Determine the [x, y] coordinate at the center of the cell enclosing the given text.  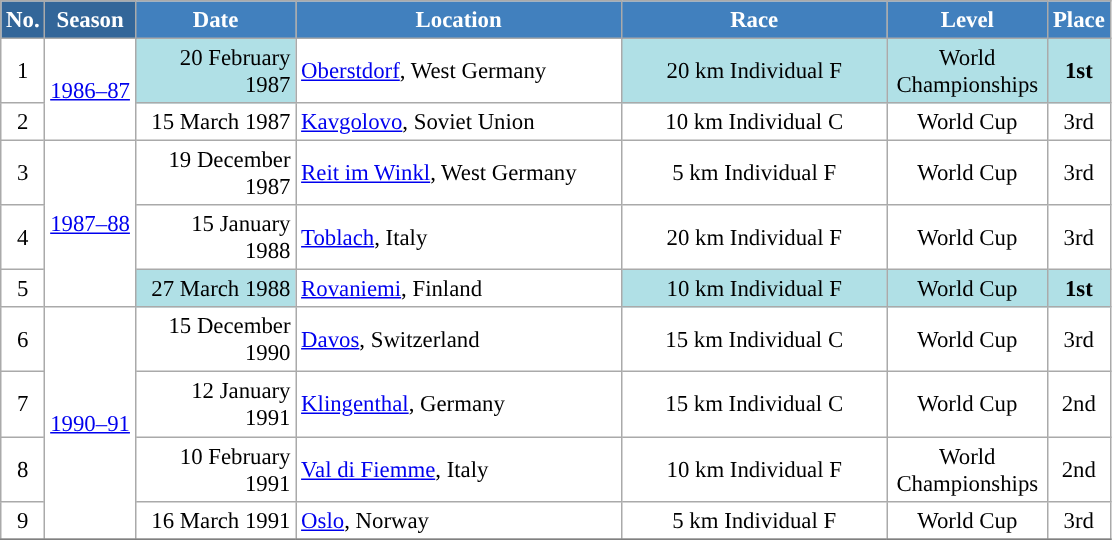
Race [754, 20]
Klingenthal, Germany [459, 404]
15 March 1987 [216, 122]
15 January 1988 [216, 238]
Season [90, 20]
20 February 1987 [216, 72]
6 [23, 340]
4 [23, 238]
7 [23, 404]
Level [968, 20]
Oslo, Norway [459, 520]
8 [23, 470]
1987–88 [90, 224]
Rovaniemi, Finland [459, 289]
2 [23, 122]
Val di Fiemme, Italy [459, 470]
10 km Individual C [754, 122]
Oberstdorf, West Germany [459, 72]
Kavgolovo, Soviet Union [459, 122]
Toblach, Italy [459, 238]
1986–87 [90, 90]
Location [459, 20]
10 February 1991 [216, 470]
1 [23, 72]
27 March 1988 [216, 289]
15 December 1990 [216, 340]
Reit im Winkl, West Germany [459, 174]
3 [23, 174]
5 [23, 289]
1990–91 [90, 424]
Date [216, 20]
16 March 1991 [216, 520]
Davos, Switzerland [459, 340]
12 January 1991 [216, 404]
No. [23, 20]
19 December 1987 [216, 174]
Place [1079, 20]
9 [23, 520]
